Extract the (x, y) coordinate from the center of the cell holding the provided text.  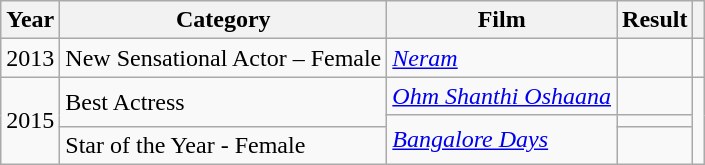
Category (224, 20)
Result (655, 20)
2013 (30, 58)
New Sensational Actor – Female (224, 58)
Best Actress (224, 102)
Ohm Shanthi Oshaana (502, 96)
Star of the Year - Female (224, 145)
Year (30, 20)
2015 (30, 120)
Neram (502, 58)
Film (502, 20)
Bangalore Days (502, 140)
